Locate the cell with the specified text and output its [X, Y] center coordinate. 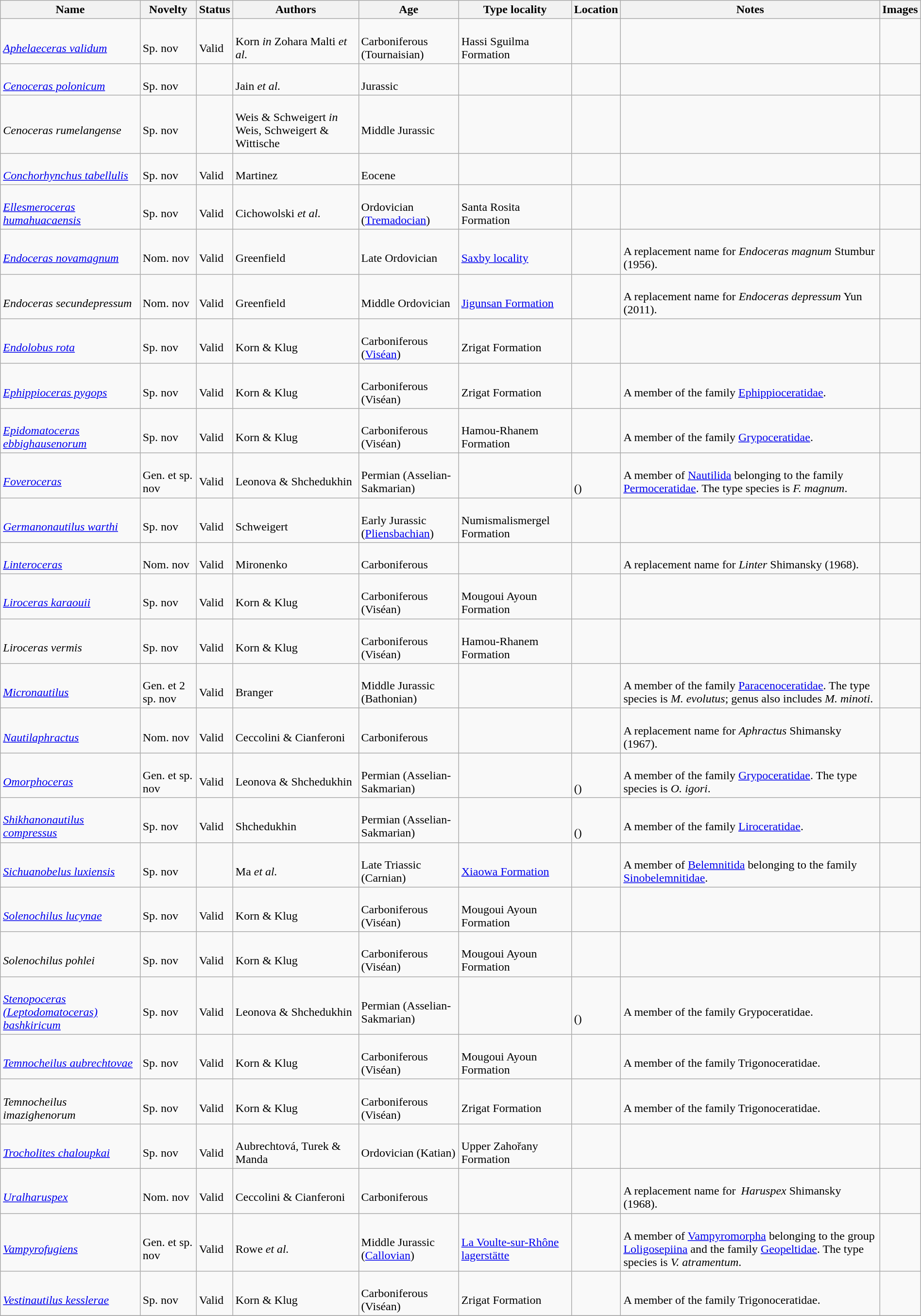
Endolobus rota [70, 341]
Aubrechtová, Turek & Manda [295, 1146]
Shchedukhin [295, 820]
Ordovician (Tremadocian) [409, 207]
A replacement name for Linter Shimansky (1968). [750, 559]
Ordovician (Katian) [409, 1146]
Vampyrofugiens [70, 1243]
Cenoceras polonicum [70, 80]
Mironenko [295, 559]
A member of the family Paracenoceratidae. The type species is M. evolutus; genus also includes M. minoti. [750, 686]
A member of the family Ephippioceratidae. [750, 386]
Eocene [409, 169]
Omorphoceras [70, 775]
Germanonautilus warthi [70, 520]
Xiaowa Formation [515, 865]
Middle Jurassic (Bathonian) [409, 686]
Korn in Zohara Malti et al. [295, 41]
A member of Belemnitida belonging to the family Sinobelemnitidae. [750, 865]
Hassi Sguilma Formation [515, 41]
Stenopoceras (Leptodomatoceras) bashkiricum [70, 1006]
Temnocheilus imazighenorum [70, 1101]
Santa Rosita Formation [515, 207]
A member of Vampyromorpha belonging to the group Loligosepiina and the family Geopeltidae. The type species is V. atramentum. [750, 1243]
A replacement name for Aphractus Shimansky (1967). [750, 731]
Endoceras novamagnum [70, 252]
Vestinautilus kesslerae [70, 1294]
A member of the family Grypoceratidae. The type species is O. igori. [750, 775]
Name [70, 10]
Micronautilus [70, 686]
Linteroceras [70, 559]
Early Jurassic (Pliensbachian) [409, 520]
Middle Jurassic [409, 124]
Images [900, 10]
Rowe et al. [295, 1243]
Saxby locality [515, 252]
Jain et al. [295, 80]
A replacement name for Haruspex Shimansky (1968). [750, 1191]
Middle Ordovician [409, 296]
Late Ordovician [409, 252]
A replacement name for Endoceras magnum Stumbur (1956). [750, 252]
Weis & Schweigert in Weis, Schweigert & Wittische [295, 124]
Ma et al. [295, 865]
Martinez [295, 169]
Sichuanobelus luxiensis [70, 865]
Late Triassic (Carnian) [409, 865]
La Voulte-sur-Rhône lagerstätte [515, 1243]
Temnocheilus aubrechtovae [70, 1057]
Liroceras vermis [70, 641]
Middle Jurassic (Callovian) [409, 1243]
A member of the family Liroceratidae. [750, 820]
Novelty [168, 10]
Liroceras karaouii [70, 597]
A replacement name for Endoceras depressum Yun (2011). [750, 296]
Uralharuspex [70, 1191]
Authors [295, 10]
Age [409, 10]
Endoceras secundepressum [70, 296]
Jigunsan Formation [515, 296]
Status [215, 10]
Branger [295, 686]
Nautilaphractus [70, 731]
Solenochilus lucynae [70, 909]
Schweigert [295, 520]
Ephippioceras pygops [70, 386]
Carboniferous (Tournaisian) [409, 41]
Cenoceras rumelangense [70, 124]
Jurassic [409, 80]
Type locality [515, 10]
Foveroceras [70, 475]
Gen. et 2 sp. nov [168, 686]
Trocholites chaloupkai [70, 1146]
A member of Nautilida belonging to the family Permoceratidae. The type species is F. magnum. [750, 475]
Notes [750, 10]
Upper Zahořany Formation [515, 1146]
Location [596, 10]
Ellesmeroceras humahuacaensis [70, 207]
Conchorhynchus tabellulis [70, 169]
Cichowolski et al. [295, 207]
Solenochilus pohlei [70, 954]
Numismalismergel Formation [515, 520]
Epidomatoceras ebbighausenorum [70, 430]
Shikhanonautilus compressus [70, 820]
Aphelaeceras validum [70, 41]
